Return (x, y) of the center of cell containing provided text 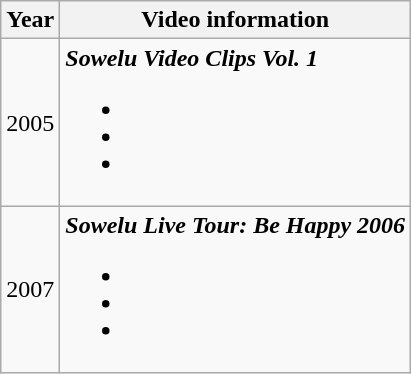
Year (30, 20)
Sowelu Live Tour: Be Happy 2006 (236, 290)
Sowelu Video Clips Vol. 1 (236, 122)
2005 (30, 122)
Video information (236, 20)
2007 (30, 290)
